Find where the given text appears and provide that cell's center as [X, Y] coordinate. 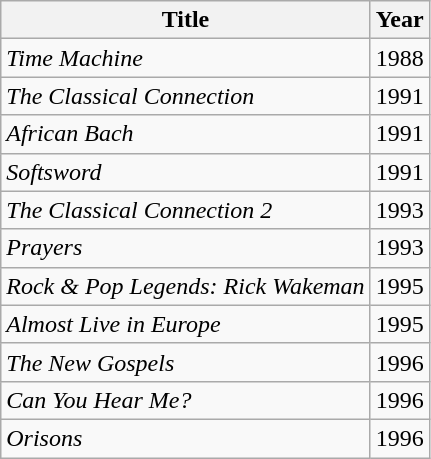
The Classical Connection [186, 96]
Title [186, 20]
1988 [400, 58]
Orisons [186, 438]
Year [400, 20]
Time Machine [186, 58]
African Bach [186, 134]
The New Gospels [186, 362]
Prayers [186, 248]
Almost Live in Europe [186, 324]
Rock & Pop Legends: Rick Wakeman [186, 286]
Can You Hear Me? [186, 400]
Softsword [186, 172]
The Classical Connection 2 [186, 210]
